Find where the given text appears and provide that cell's center as (x, y) coordinate. 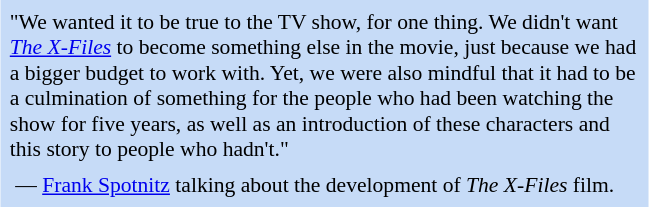
— Frank Spotnitz talking about the development of The X-Files film. (324, 185)
